Detect which cell encompasses the target text, then output its [X, Y] center coordinate. 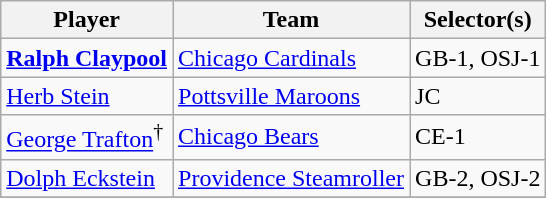
Pottsville Maroons [292, 96]
Player [87, 20]
Dolph Eckstein [87, 178]
JC [478, 96]
George Trafton† [87, 138]
CE-1 [478, 138]
Chicago Bears [292, 138]
Team [292, 20]
Selector(s) [478, 20]
Herb Stein [87, 96]
Providence Steamroller [292, 178]
GB-1, OSJ-1 [478, 58]
Ralph Claypool [87, 58]
Chicago Cardinals [292, 58]
GB-2, OSJ-2 [478, 178]
